Identify which cell holds the provided text, then report its [X, Y] central coordinate. 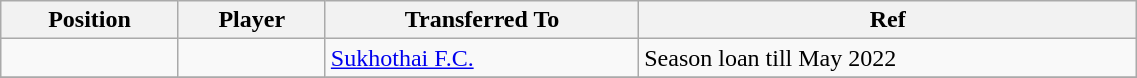
Ref [888, 20]
Player [252, 20]
Position [90, 20]
Sukhothai F.C. [482, 58]
Transferred To [482, 20]
Season loan till May 2022 [888, 58]
